Return (x, y) of the center of cell containing provided text 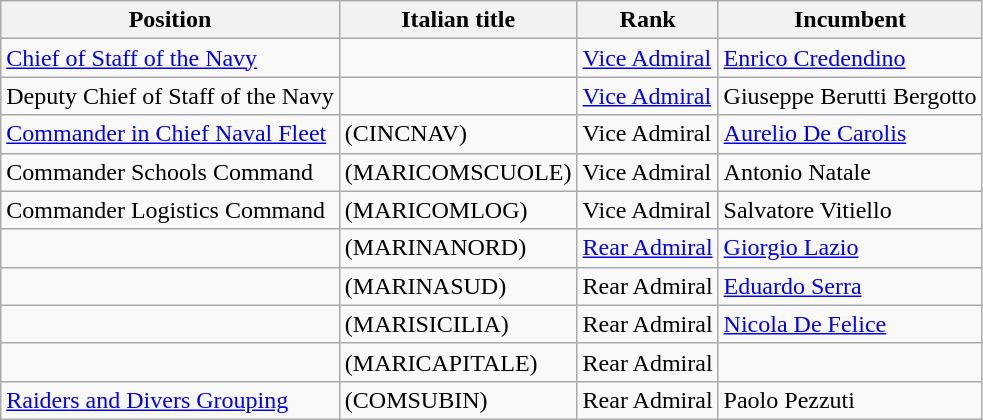
(MARICAPITALE) (458, 362)
(MARICOMLOG) (458, 210)
(COMSUBIN) (458, 400)
Rank (648, 20)
Position (170, 20)
Aurelio De Carolis (850, 134)
Salvatore Vitiello (850, 210)
Enrico Credendino (850, 58)
Deputy Chief of Staff of the Navy (170, 96)
(MARINANORD) (458, 248)
Paolo Pezzuti (850, 400)
Antonio Natale (850, 172)
Chief of Staff of the Navy (170, 58)
(MARINASUD) (458, 286)
Giorgio Lazio (850, 248)
Eduardo Serra (850, 286)
Commander Schools Command (170, 172)
Italian title (458, 20)
(CINCNAV) (458, 134)
Incumbent (850, 20)
(MARICOMSCUOLE) (458, 172)
(MARISICILIA) (458, 324)
Giuseppe Berutti Bergotto (850, 96)
Commander Logistics Command (170, 210)
Raiders and Divers Grouping (170, 400)
Commander in Chief Naval Fleet (170, 134)
Nicola De Felice (850, 324)
